Provide the [X, Y] coordinate of the cell's center where the given text is located.  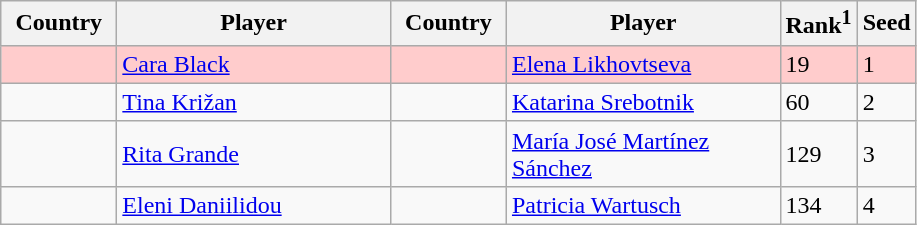
2 [886, 102]
María José Martínez Sánchez [643, 154]
Cara Black [254, 64]
Elena Likhovtseva [643, 64]
Eleni Daniilidou [254, 205]
129 [818, 154]
Patricia Wartusch [643, 205]
4 [886, 205]
1 [886, 64]
Rita Grande [254, 154]
Rank1 [818, 24]
19 [818, 64]
134 [818, 205]
Seed [886, 24]
Katarina Srebotnik [643, 102]
60 [818, 102]
3 [886, 154]
Tina Križan [254, 102]
